Pinpoint the cell where the given text exists, returning its [X, Y] midpoint coordinate. 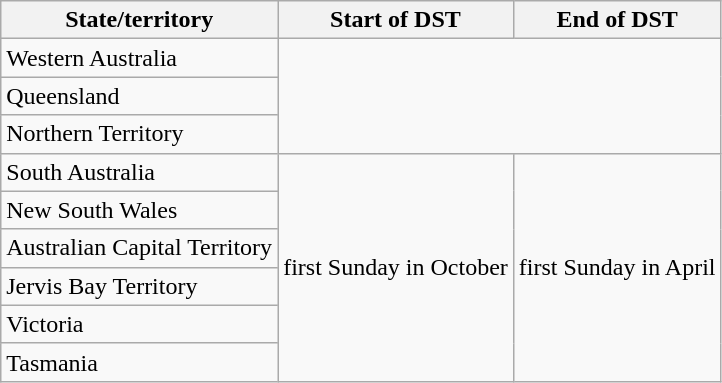
End of DST [617, 20]
first Sunday in April [617, 267]
Northern Territory [140, 134]
Jervis Bay Territory [140, 286]
Start of DST [396, 20]
Victoria [140, 324]
New South Wales [140, 210]
Tasmania [140, 362]
Queensland [140, 96]
first Sunday in October [396, 267]
South Australia [140, 172]
State/territory [140, 20]
Australian Capital Territory [140, 248]
Western Australia [140, 58]
